Scan for the cell matching the given text and deliver its (X, Y) coordinate at center. 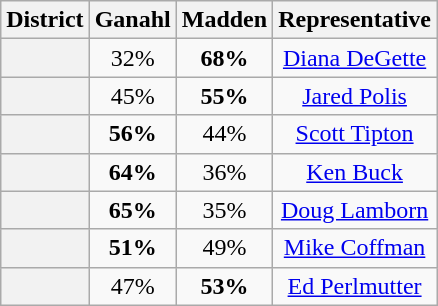
Madden (224, 20)
Diana DeGette (355, 58)
49% (224, 248)
47% (132, 286)
Jared Polis (355, 96)
45% (132, 96)
Ganahl (132, 20)
65% (132, 210)
Doug Lamborn (355, 210)
56% (132, 134)
Scott Tipton (355, 134)
Ken Buck (355, 172)
36% (224, 172)
64% (132, 172)
68% (224, 58)
Ed Perlmutter (355, 286)
44% (224, 134)
32% (132, 58)
Representative (355, 20)
District (45, 20)
Mike Coffman (355, 248)
51% (132, 248)
35% (224, 210)
53% (224, 286)
55% (224, 96)
